Provide the (x, y) coordinate of the cell's center where the given text is located.  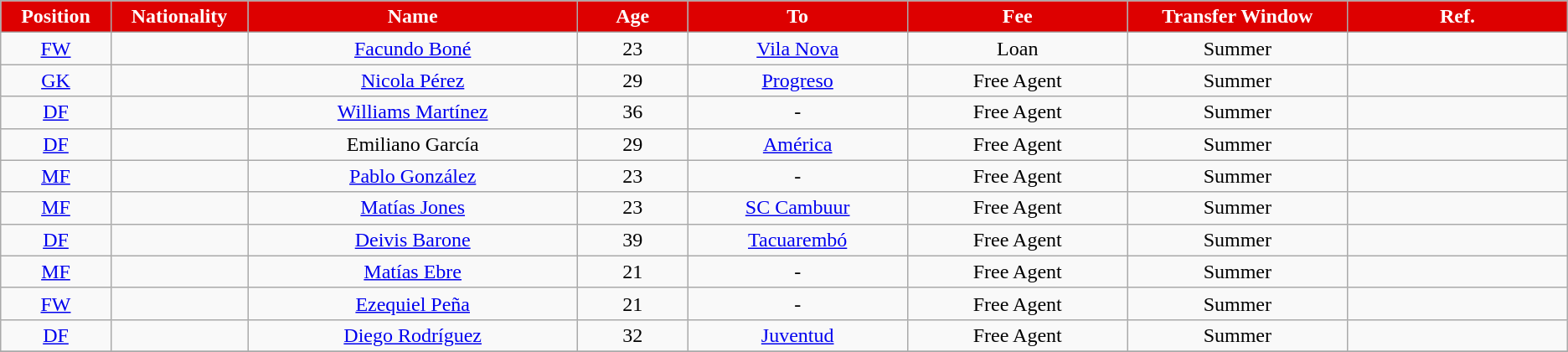
Vila Nova (797, 49)
SC Cambuur (797, 208)
Emiliano García (413, 144)
To (797, 17)
Ezequiel Peña (413, 303)
Williams Martínez (413, 112)
Loan (1017, 49)
Facundo Boné (413, 49)
Position (56, 17)
32 (633, 335)
Tacuarembó (797, 240)
Pablo González (413, 176)
Nicola Pérez (413, 80)
36 (633, 112)
Matías Ebre (413, 272)
Matías Jones (413, 208)
GK (56, 80)
Deivis Barone (413, 240)
Diego Rodríguez (413, 335)
Juventud (797, 335)
América (797, 144)
Age (633, 17)
39 (633, 240)
Nationality (179, 17)
Progreso (797, 80)
Fee (1017, 17)
Name (413, 17)
Ref. (1457, 17)
Transfer Window (1238, 17)
